For the text-containing cell, return its midpoint in [x, y] coordinate format. 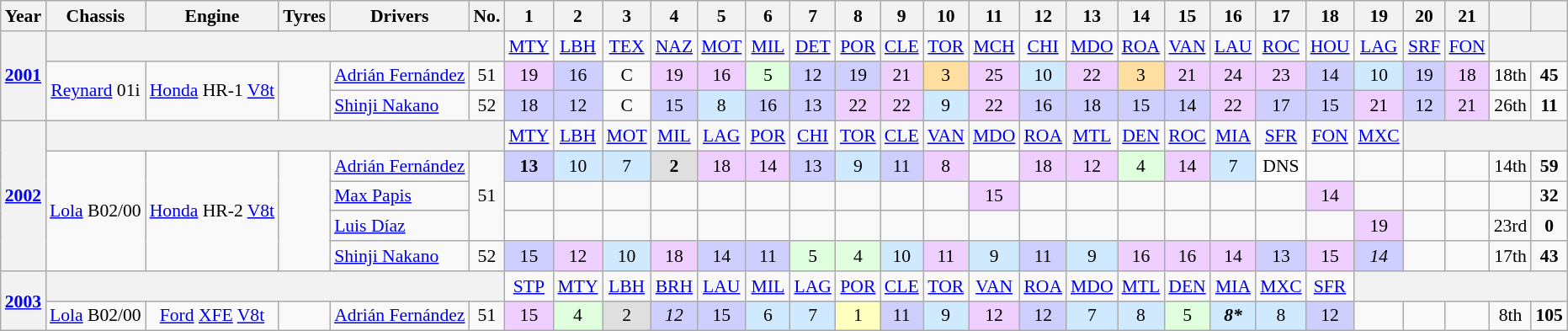
MCH [995, 46]
2001 [24, 76]
24 [1233, 76]
8th [1511, 316]
No. [486, 16]
STP [529, 286]
DET [812, 46]
BRH [675, 286]
17th [1511, 256]
20 [1424, 16]
2002 [24, 196]
Ford XFE V8t [212, 316]
Honda HR-1 V8t [212, 91]
2003 [24, 302]
Tyres [305, 16]
14th [1511, 166]
DNS [1281, 166]
25 [995, 76]
Chassis [96, 16]
26th [1511, 106]
43 [1549, 256]
Honda HR-2 V8t [212, 211]
18th [1511, 76]
105 [1549, 316]
Engine [212, 16]
Reynard 01i [96, 91]
HOU [1330, 46]
SRF [1424, 46]
TEX [627, 46]
0 [1549, 227]
Max Papis [399, 196]
Year [24, 16]
32 [1549, 196]
45 [1549, 76]
NAZ [675, 46]
8* [1233, 316]
59 [1549, 166]
Luis Díaz [399, 227]
23 [1281, 76]
Drivers [399, 16]
23rd [1511, 227]
